Capture the cell that displays the provided text and extract its (x, y) central coordinate. 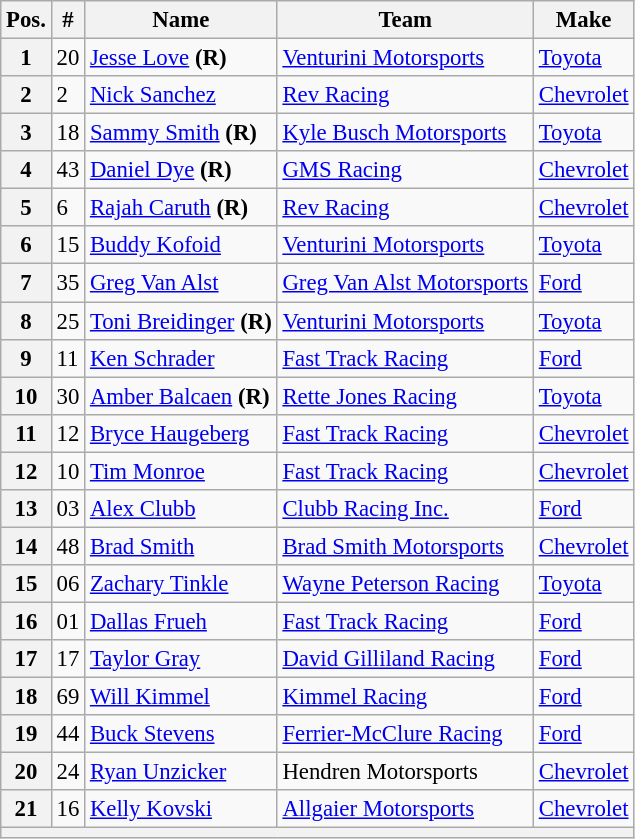
Kyle Busch Motorsports (405, 133)
Team (405, 20)
Jesse Love (R) (181, 58)
Rajah Caruth (R) (181, 208)
Ken Schrader (181, 358)
Ferrier-McClure Racing (405, 734)
Will Kimmel (181, 697)
24 (68, 772)
Pos. (26, 20)
19 (26, 734)
06 (68, 584)
Bryce Haugeberg (181, 433)
1 (26, 58)
Alex Clubb (181, 509)
01 (68, 621)
14 (26, 546)
Allgaier Motorsports (405, 809)
43 (68, 170)
8 (26, 321)
Toni Breidinger (R) (181, 321)
Hendren Motorsports (405, 772)
03 (68, 509)
Taylor Gray (181, 659)
35 (68, 283)
Name (181, 20)
Tim Monroe (181, 471)
Dallas Frueh (181, 621)
Kelly Kovski (181, 809)
3 (26, 133)
44 (68, 734)
Brad Smith (181, 546)
30 (68, 396)
13 (26, 509)
25 (68, 321)
Rette Jones Racing (405, 396)
Daniel Dye (R) (181, 170)
Ryan Unzicker (181, 772)
9 (26, 358)
48 (68, 546)
Buck Stevens (181, 734)
Sammy Smith (R) (181, 133)
7 (26, 283)
21 (26, 809)
69 (68, 697)
Greg Van Alst Motorsports (405, 283)
Brad Smith Motorsports (405, 546)
Greg Van Alst (181, 283)
Clubb Racing Inc. (405, 509)
Wayne Peterson Racing (405, 584)
5 (26, 208)
# (68, 20)
David Gilliland Racing (405, 659)
Nick Sanchez (181, 95)
Buddy Kofoid (181, 245)
GMS Racing (405, 170)
Make (583, 20)
Kimmel Racing (405, 697)
4 (26, 170)
Amber Balcaen (R) (181, 396)
Zachary Tinkle (181, 584)
